Locate the cell with the specified text and output its (x, y) center coordinate. 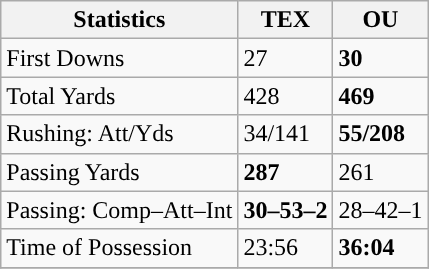
55/208 (380, 134)
Total Yards (120, 96)
Time of Possession (120, 248)
30–53–2 (286, 210)
261 (380, 172)
287 (286, 172)
28–42–1 (380, 210)
Rushing: Att/Yds (120, 134)
First Downs (120, 58)
Statistics (120, 20)
OU (380, 20)
34/141 (286, 134)
36:04 (380, 248)
428 (286, 96)
469 (380, 96)
Passing Yards (120, 172)
TEX (286, 20)
23:56 (286, 248)
27 (286, 58)
Passing: Comp–Att–Int (120, 210)
30 (380, 58)
